Scan for the cell matching the given text and deliver its (X, Y) coordinate at center. 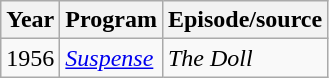
Suspense (112, 58)
The Doll (244, 58)
Episode/source (244, 20)
1956 (30, 58)
Program (112, 20)
Year (30, 20)
